Identify which cell holds the provided text, then report its [X, Y] central coordinate. 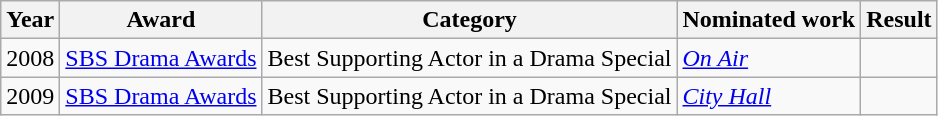
On Air [769, 58]
2009 [30, 96]
Year [30, 20]
2008 [30, 58]
Result [899, 20]
Category [470, 20]
Nominated work [769, 20]
Award [161, 20]
City Hall [769, 96]
